Identify which cell holds the provided text, then report its (x, y) central coordinate. 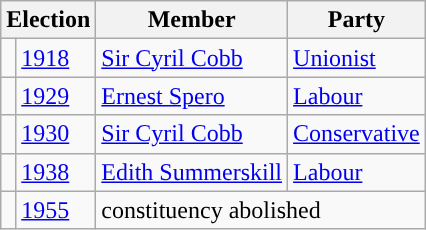
Party (357, 20)
Ernest Spero (192, 96)
1930 (56, 134)
Conservative (357, 134)
constituency abolished (260, 210)
Member (192, 20)
1938 (56, 172)
Unionist (357, 58)
1918 (56, 58)
1929 (56, 96)
1955 (56, 210)
Election (48, 20)
Edith Summerskill (192, 172)
